From the cell containing the given text, extract its center point as (x, y) coordinate. 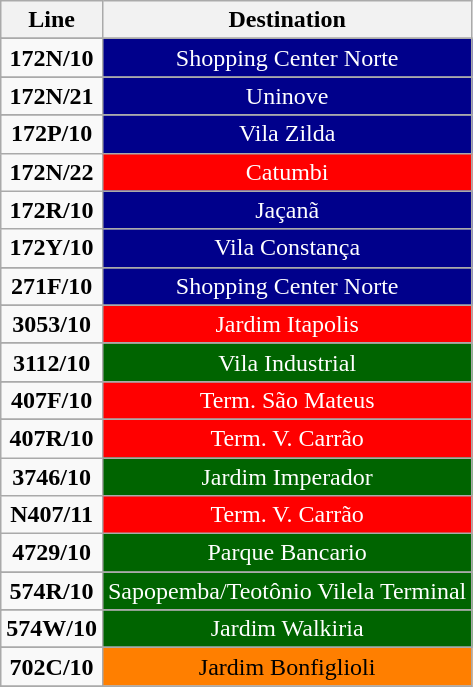
172N/22 (52, 172)
Jardim Bonfiglioli (286, 667)
Jardim Itapolis (286, 324)
702C/10 (52, 667)
Vila Industrial (286, 362)
Jaçanã (286, 210)
172P/10 (52, 134)
271F/10 (52, 286)
Vila Constança (286, 248)
Jardim Walkiria (286, 629)
172R/10 (52, 210)
3053/10 (52, 324)
172N/21 (52, 96)
172Y/10 (52, 248)
Vila Zilda (286, 134)
Sapopemba/Teotônio Vilela Terminal (286, 591)
Uninove (286, 96)
3746/10 (52, 477)
Parque Bancario (286, 553)
Catumbi (286, 172)
4729/10 (52, 553)
Term. São Mateus (286, 400)
574W/10 (52, 629)
172N/10 (52, 58)
407R/10 (52, 438)
Jardim Imperador (286, 477)
Destination (286, 20)
Line (52, 20)
3112/10 (52, 362)
574R/10 (52, 591)
N407/11 (52, 515)
407F/10 (52, 400)
